From the cell containing the given text, extract its center point as [x, y] coordinate. 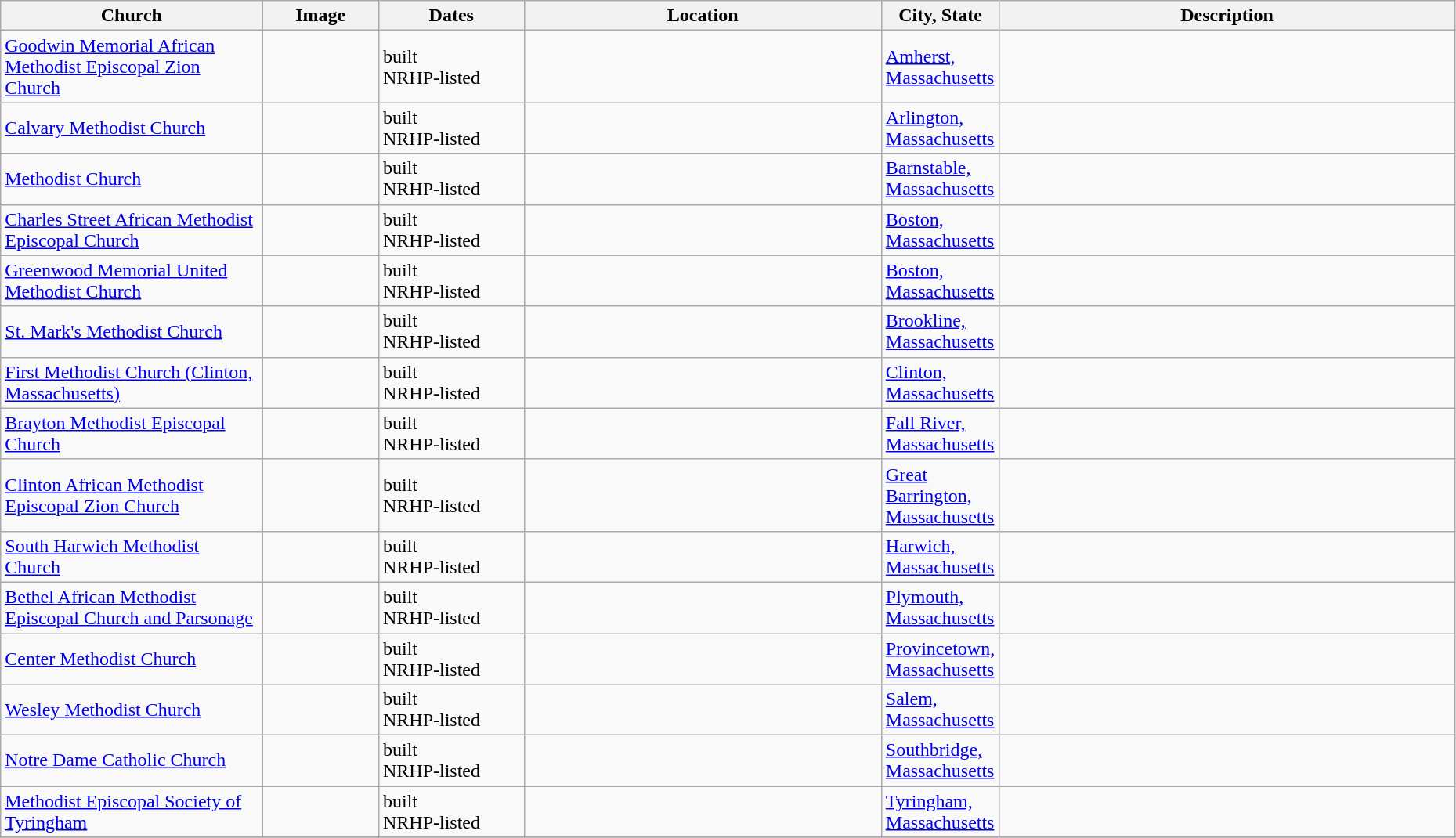
Image [321, 16]
Tyringham, Massachusetts [940, 811]
Wesley Methodist Church [132, 710]
Harwich, Massachusetts [940, 556]
Brookline, Massachusetts [940, 332]
Notre Dame Catholic Church [132, 761]
Provincetown, Massachusetts [940, 658]
Description [1227, 16]
Barnstable, Massachusetts [940, 179]
Methodist Church [132, 179]
Clinton, Massachusetts [940, 382]
Calvary Methodist Church [132, 128]
Dates [451, 16]
Fall River, Massachusetts [940, 434]
Brayton Methodist Episcopal Church [132, 434]
Location [703, 16]
Charles Street African Methodist Episcopal Church [132, 230]
Arlington, Massachusetts [940, 128]
Goodwin Memorial African Methodist Episcopal Zion Church [132, 67]
Church [132, 16]
City, State [940, 16]
St. Mark's Methodist Church [132, 332]
Methodist Episcopal Society of Tyringham [132, 811]
Greenwood Memorial United Methodist Church [132, 280]
Bethel African Methodist Episcopal Church and Parsonage [132, 608]
Clinton African Methodist Episcopal Zion Church [132, 495]
South Harwich Methodist Church [132, 556]
Salem, Massachusetts [940, 710]
Center Methodist Church [132, 658]
Plymouth, Massachusetts [940, 608]
Amherst, Massachusetts [940, 67]
First Methodist Church (Clinton, Massachusetts) [132, 382]
Great Barrington, Massachusetts [940, 495]
Southbridge, Massachusetts [940, 761]
